Return the [x, y] coordinate for the center point of the cell that contains the specified text.  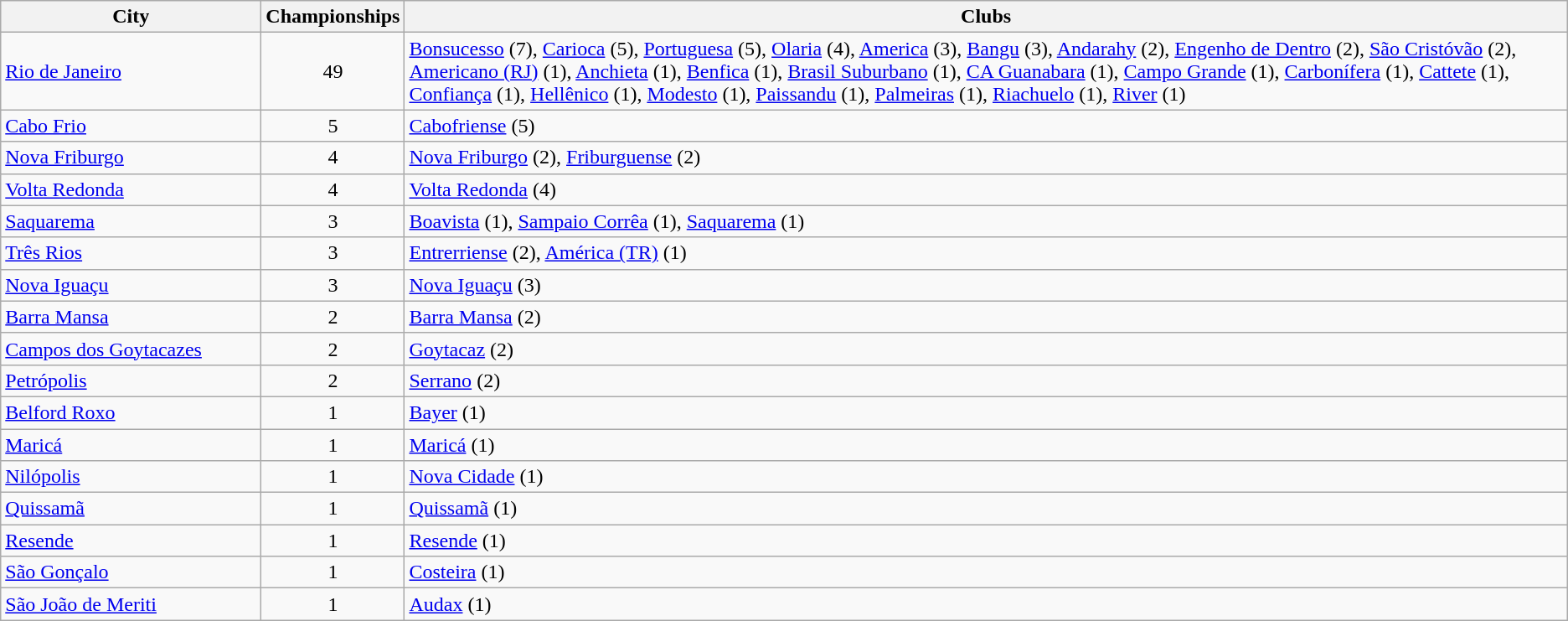
49 [333, 71]
Petrópolis [131, 380]
Barra Mansa [131, 317]
Resende (1) [986, 541]
Nova Friburgo (2), Friburguense (2) [986, 158]
Campos dos Goytacazes [131, 349]
Nova Cidade (1) [986, 477]
Volta Redonda [131, 189]
Volta Redonda (4) [986, 189]
Entrerriense (2), América (TR) (1) [986, 253]
Quissamã [131, 509]
Três Rios [131, 253]
Belford Roxo [131, 412]
5 [333, 126]
Saquarema [131, 221]
Quissamã (1) [986, 509]
Goytacaz (2) [986, 349]
Barra Mansa (2) [986, 317]
Rio de Janeiro [131, 71]
Nova Friburgo [131, 158]
Costeira (1) [986, 572]
City [131, 17]
São Gonçalo [131, 572]
Nova Iguaçu [131, 285]
Resende [131, 541]
Maricá (1) [986, 445]
Nova Iguaçu (3) [986, 285]
Cabofriense (5) [986, 126]
Maricá [131, 445]
Clubs [986, 17]
Cabo Frio [131, 126]
Audax (1) [986, 604]
São João de Meriti [131, 604]
Championships [333, 17]
Nilópolis [131, 477]
Serrano (2) [986, 380]
Bayer (1) [986, 412]
Boavista (1), Sampaio Corrêa (1), Saquarema (1) [986, 221]
